For the text-containing cell, return its midpoint in [X, Y] coordinate format. 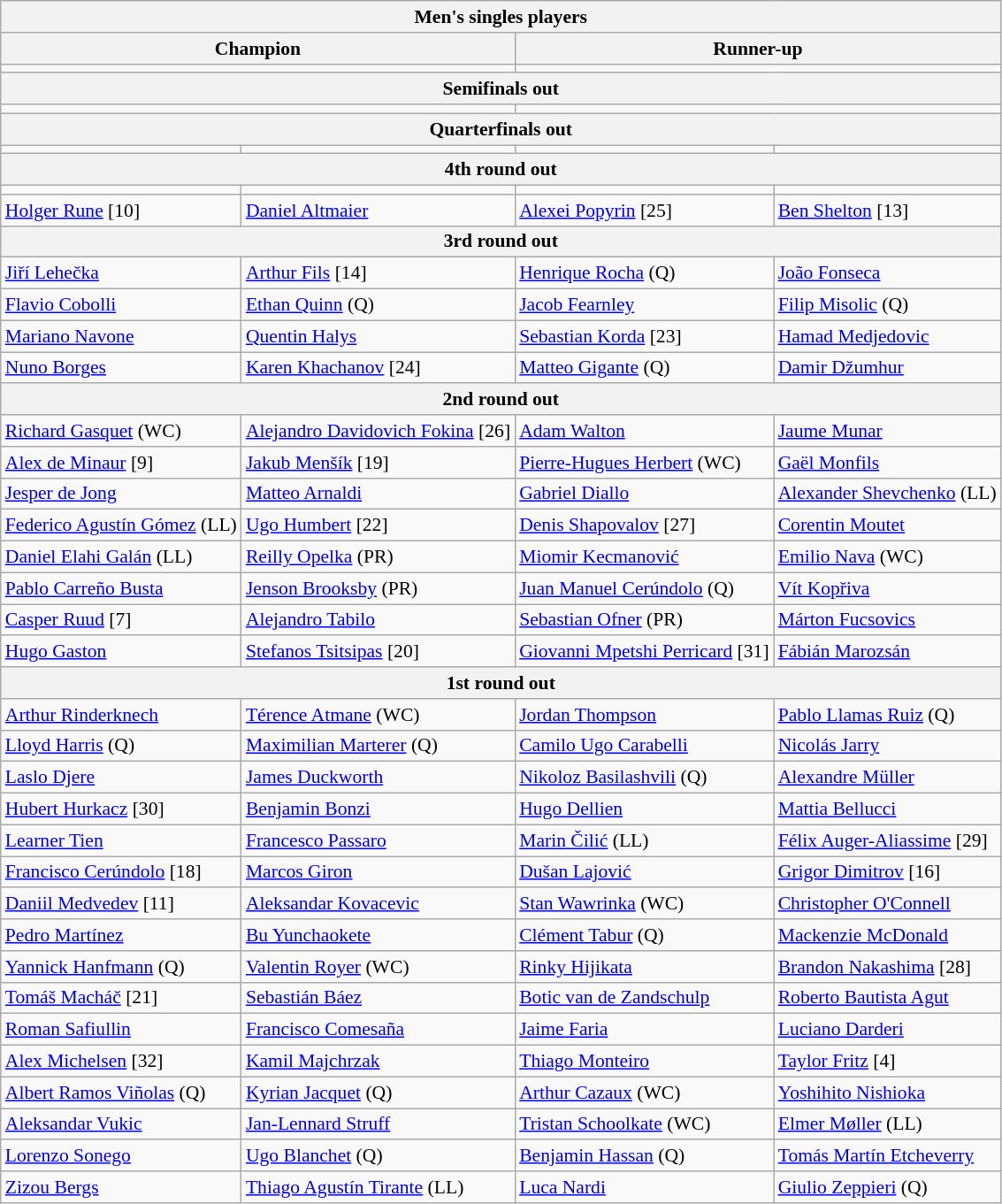
Thiago Monteiro [644, 1062]
Francisco Comesaña [379, 1030]
Ugo Blanchet (Q) [379, 1156]
Quentin Halys [379, 336]
Christopher O'Connell [888, 904]
Runner-up [758, 49]
Francisco Cerúndolo [18] [121, 872]
Richard Gasquet (WC) [121, 431]
Mariano Navone [121, 336]
Federico Agustín Gómez (LL) [121, 525]
Benjamin Bonzi [379, 809]
Bu Yunchaokete [379, 935]
Pablo Llamas Ruiz (Q) [888, 715]
Alex Michelsen [32] [121, 1062]
Aleksandar Kovacevic [379, 904]
Matteo Gigante (Q) [644, 368]
Flavio Cobolli [121, 305]
Hugo Dellien [644, 809]
Maximilian Marterer (Q) [379, 746]
Tomáš Macháč [21] [121, 998]
Hugo Gaston [121, 652]
Marin Čilić (LL) [644, 840]
Jiří Lehečka [121, 273]
Fábián Marozsán [888, 652]
Nuno Borges [121, 368]
3rd round out [501, 242]
Jaime Faria [644, 1030]
Champion [258, 49]
2nd round out [501, 400]
Alejandro Davidovich Fokina [26] [379, 431]
Yannick Hanfmann (Q) [121, 967]
Alexandre Müller [888, 778]
Corentin Moutet [888, 525]
Damir Džumhur [888, 368]
Casper Ruud [7] [121, 620]
Sebastián Báez [379, 998]
Miomir Kecmanović [644, 557]
Taylor Fritz [4] [888, 1062]
Roberto Bautista Agut [888, 998]
Alejandro Tabilo [379, 620]
Roman Safiullin [121, 1030]
Zizou Bergs [121, 1187]
Semifinals out [501, 89]
Pedro Martínez [121, 935]
Aleksandar Vukic [121, 1124]
Clément Tabur (Q) [644, 935]
Gaël Monfils [888, 463]
Kyrian Jacquet (Q) [379, 1093]
Ugo Humbert [22] [379, 525]
1st round out [501, 683]
Márton Fucsovics [888, 620]
Arthur Rinderknech [121, 715]
Térence Atmane (WC) [379, 715]
Lloyd Harris (Q) [121, 746]
Kamil Majchrzak [379, 1062]
Yoshihito Nishioka [888, 1093]
Denis Shapovalov [27] [644, 525]
Giulio Zeppieri (Q) [888, 1187]
Daniel Altmaier [379, 211]
Elmer Møller (LL) [888, 1124]
Quarterfinals out [501, 129]
Arthur Fils [14] [379, 273]
Grigor Dimitrov [16] [888, 872]
Jordan Thompson [644, 715]
Arthur Cazaux (WC) [644, 1093]
Félix Auger-Aliassime [29] [888, 840]
Gabriel Diallo [644, 494]
Lorenzo Sonego [121, 1156]
Nikoloz Basilashvili (Q) [644, 778]
Hubert Hurkacz [30] [121, 809]
Tristan Schoolkate (WC) [644, 1124]
Valentin Royer (WC) [379, 967]
Matteo Arnaldi [379, 494]
Hamad Medjedovic [888, 336]
Holger Rune [10] [121, 211]
Karen Khachanov [24] [379, 368]
Luciano Darderi [888, 1030]
Henrique Rocha (Q) [644, 273]
Camilo Ugo Carabelli [644, 746]
Dušan Lajović [644, 872]
Brandon Nakashima [28] [888, 967]
Emilio Nava (WC) [888, 557]
Sebastian Korda [23] [644, 336]
Jesper de Jong [121, 494]
Juan Manuel Cerúndolo (Q) [644, 588]
Ethan Quinn (Q) [379, 305]
Alexei Popyrin [25] [644, 211]
Jenson Brooksby (PR) [379, 588]
Alexander Shevchenko (LL) [888, 494]
Stefanos Tsitsipas [20] [379, 652]
Botic van de Zandschulp [644, 998]
Ben Shelton [13] [888, 211]
Pablo Carreño Busta [121, 588]
Reilly Opelka (PR) [379, 557]
Jan-Lennard Struff [379, 1124]
Laslo Djere [121, 778]
Men's singles players [501, 17]
Benjamin Hassan (Q) [644, 1156]
Giovanni Mpetshi Perricard [31] [644, 652]
Learner Tien [121, 840]
Adam Walton [644, 431]
Rinky Hijikata [644, 967]
Jakub Menšík [19] [379, 463]
Nicolás Jarry [888, 746]
Sebastian Ofner (PR) [644, 620]
Thiago Agustín Tirante (LL) [379, 1187]
Marcos Giron [379, 872]
Daniil Medvedev [11] [121, 904]
Mackenzie McDonald [888, 935]
Luca Nardi [644, 1187]
Stan Wawrinka (WC) [644, 904]
Jacob Fearnley [644, 305]
Vít Kopřiva [888, 588]
Jaume Munar [888, 431]
Daniel Elahi Galán (LL) [121, 557]
Pierre-Hugues Herbert (WC) [644, 463]
James Duckworth [379, 778]
João Fonseca [888, 273]
Francesco Passaro [379, 840]
4th round out [501, 170]
Tomás Martín Etcheverry [888, 1156]
Alex de Minaur [9] [121, 463]
Mattia Bellucci [888, 809]
Filip Misolic (Q) [888, 305]
Albert Ramos Viñolas (Q) [121, 1093]
